Find where the given text appears and provide that cell's center as (X, Y) coordinate. 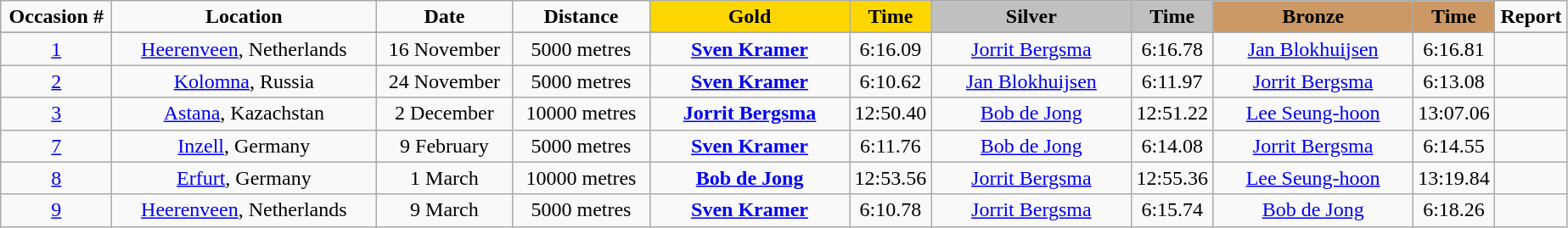
12:51.22 (1172, 114)
7 (56, 146)
Inzell, Germany (244, 146)
Bronze (1313, 17)
1 (56, 49)
9 February (445, 146)
6:11.97 (1172, 81)
1 March (445, 178)
13:07.06 (1454, 114)
6:10.62 (891, 81)
8 (56, 178)
16 November (445, 49)
Occasion # (56, 17)
12:50.40 (891, 114)
12:55.36 (1172, 178)
9 March (445, 210)
6:18.26 (1454, 210)
Astana, Kazachstan (244, 114)
Report (1531, 17)
Gold (750, 17)
6:11.76 (891, 146)
Kolomna, Russia (244, 81)
6:14.55 (1454, 146)
12:53.56 (891, 178)
13:19.84 (1454, 178)
Silver (1031, 17)
3 (56, 114)
6:16.09 (891, 49)
Date (445, 17)
2 (56, 81)
Distance (581, 17)
Location (244, 17)
9 (56, 210)
24 November (445, 81)
Erfurt, Germany (244, 178)
6:10.78 (891, 210)
6:16.78 (1172, 49)
2 December (445, 114)
6:14.08 (1172, 146)
6:15.74 (1172, 210)
6:16.81 (1454, 49)
6:13.08 (1454, 81)
